Capture the cell that displays the provided text and extract its [X, Y] central coordinate. 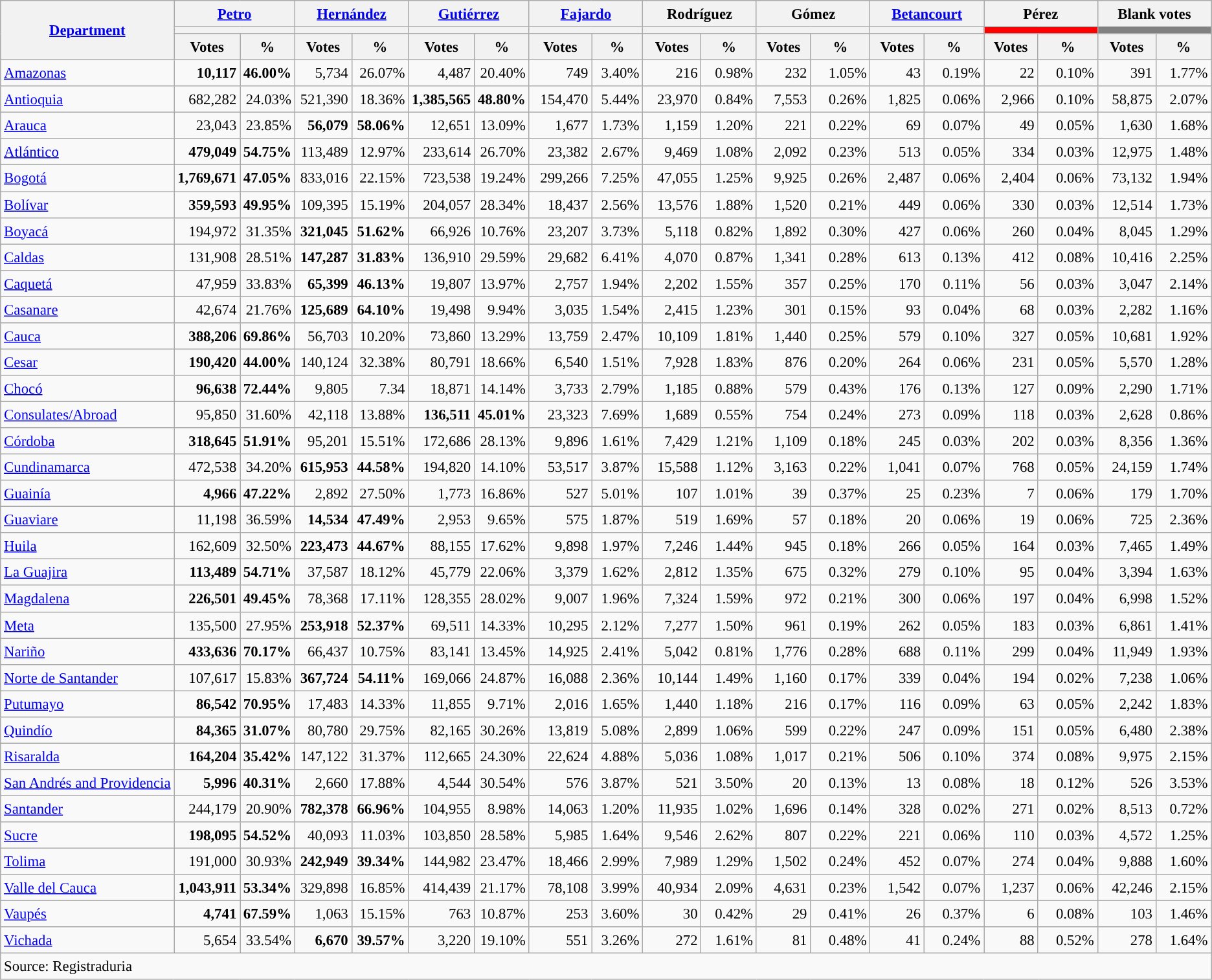
14,925 [560, 651]
72.44% [268, 388]
2.14% [1184, 284]
0.55% [729, 414]
Blank votes [1154, 14]
28.34% [502, 205]
2,812 [672, 572]
15.51% [380, 441]
7,246 [672, 546]
388,206 [207, 337]
23,043 [207, 126]
Caquetá [87, 284]
67.59% [268, 914]
391 [1127, 74]
28.02% [502, 599]
23,207 [560, 230]
144,982 [442, 862]
1,689 [672, 414]
190,420 [207, 362]
599 [783, 730]
1.18% [729, 704]
14,063 [560, 809]
Cauca [87, 337]
24.87% [502, 677]
57 [783, 520]
4,631 [783, 888]
Norte de Santander [87, 677]
69,511 [442, 625]
19,807 [442, 284]
18,437 [560, 205]
53,517 [560, 467]
40,934 [672, 888]
5.08% [618, 730]
374 [1011, 756]
197 [1011, 599]
11,935 [672, 809]
147,122 [323, 756]
4,741 [207, 914]
1,017 [783, 756]
1.97% [618, 546]
1.87% [618, 520]
95,850 [207, 414]
17.62% [502, 546]
58.06% [380, 126]
125,689 [323, 309]
15,588 [672, 467]
32.38% [380, 362]
22,624 [560, 756]
30.26% [502, 730]
7,989 [672, 862]
18,466 [560, 862]
29 [783, 914]
414,439 [442, 888]
1.36% [1184, 441]
23,323 [560, 414]
19,498 [442, 309]
13.09% [502, 126]
47.05% [268, 179]
3.50% [729, 783]
Vaupés [87, 914]
Huila [87, 546]
24,159 [1127, 467]
6,998 [1127, 599]
1.51% [618, 362]
1.44% [729, 546]
39.57% [380, 940]
127 [1011, 388]
172,686 [442, 441]
3,047 [1127, 284]
339 [897, 677]
10,681 [1127, 337]
1,630 [1127, 126]
329,898 [323, 888]
14.10% [502, 467]
2.79% [618, 388]
613 [897, 258]
15.15% [380, 914]
1.23% [729, 309]
Casanare [87, 309]
Risaralda [87, 756]
1.41% [1184, 625]
Meta [87, 625]
19.10% [502, 940]
357 [783, 284]
135,500 [207, 625]
96,638 [207, 388]
278 [1127, 940]
56,703 [323, 337]
0.88% [729, 388]
22.15% [380, 179]
66,926 [442, 230]
1.60% [1184, 862]
1,160 [783, 677]
2,628 [1127, 414]
56 [1011, 284]
169,066 [442, 677]
3,035 [560, 309]
18.36% [380, 100]
14.14% [502, 388]
7,465 [1127, 546]
9,896 [560, 441]
45.01% [502, 414]
1,696 [783, 809]
Hernández [352, 14]
51.91% [268, 441]
39 [783, 493]
0.14% [840, 809]
103 [1127, 914]
9,546 [672, 835]
31.37% [380, 756]
1,677 [560, 126]
5,734 [323, 74]
2,016 [560, 704]
136,910 [442, 258]
272 [672, 940]
204,057 [442, 205]
1,185 [672, 388]
9,805 [323, 388]
433,636 [207, 651]
1.81% [729, 337]
26.70% [502, 151]
1.71% [1184, 388]
299,266 [560, 179]
12,651 [442, 126]
2.41% [618, 651]
0.32% [840, 572]
70.95% [268, 704]
4,487 [442, 74]
6,480 [1127, 730]
472,538 [207, 467]
Fajardo [586, 14]
0.48% [840, 940]
526 [1127, 783]
66,437 [323, 651]
253,918 [323, 625]
9.71% [502, 704]
226,501 [207, 599]
164,204 [207, 756]
24.03% [268, 100]
Guainía [87, 493]
9,975 [1127, 756]
13.88% [380, 414]
9,925 [783, 179]
262 [897, 625]
33.54% [268, 940]
41 [897, 940]
0.81% [729, 651]
7 [1011, 493]
66.96% [380, 809]
0.98% [729, 74]
86,542 [207, 704]
2,757 [560, 284]
723,538 [442, 179]
1.88% [729, 205]
9,888 [1127, 862]
42,674 [207, 309]
93 [897, 309]
64.10% [380, 309]
0.86% [1184, 414]
15.83% [268, 677]
128,355 [442, 599]
194,820 [442, 467]
330 [1011, 205]
39.34% [380, 862]
56,079 [323, 126]
16.86% [502, 493]
271 [1011, 809]
43 [897, 74]
10,117 [207, 74]
21.17% [502, 888]
2,202 [672, 284]
69 [897, 126]
13.45% [502, 651]
54.75% [268, 151]
0.72% [1184, 809]
82,165 [442, 730]
19.24% [502, 179]
10.20% [380, 337]
3.99% [618, 888]
5.44% [618, 100]
12,975 [1127, 151]
273 [897, 414]
576 [560, 783]
2,899 [672, 730]
53.34% [268, 888]
519 [672, 520]
527 [560, 493]
0.43% [840, 388]
La Guajira [87, 572]
1.48% [1184, 151]
3,163 [783, 467]
754 [783, 414]
1.46% [1184, 914]
49.45% [268, 599]
1,773 [442, 493]
73,860 [442, 337]
367,724 [323, 677]
321,045 [323, 230]
300 [897, 599]
131,908 [207, 258]
3,394 [1127, 572]
154,470 [560, 100]
328 [897, 809]
0.41% [840, 914]
1.62% [618, 572]
54.52% [268, 835]
575 [560, 520]
1.70% [1184, 493]
118 [1011, 414]
427 [897, 230]
1,520 [783, 205]
23.47% [502, 862]
164 [1011, 546]
78,108 [560, 888]
25 [897, 493]
513 [897, 151]
10.75% [380, 651]
1.35% [729, 572]
7,553 [783, 100]
1.52% [1184, 599]
52.37% [380, 625]
3.40% [618, 74]
176 [897, 388]
6,861 [1127, 625]
5.01% [618, 493]
162,609 [207, 546]
449 [897, 205]
9.94% [502, 309]
83,141 [442, 651]
Petro [234, 14]
7,277 [672, 625]
46.13% [380, 284]
13.97% [502, 284]
42,118 [323, 414]
506 [897, 756]
80,791 [442, 362]
7.25% [618, 179]
3.26% [618, 940]
1,776 [783, 651]
521,390 [323, 100]
51.62% [380, 230]
202 [1011, 441]
107 [672, 493]
2.99% [618, 862]
63 [1011, 704]
95 [1011, 572]
18.12% [380, 572]
5,985 [560, 835]
4,966 [207, 493]
16,088 [560, 677]
78,368 [323, 599]
12.97% [380, 151]
45,779 [442, 572]
32.50% [268, 546]
1.93% [1184, 651]
675 [783, 572]
33.83% [268, 284]
22 [1011, 74]
2,892 [323, 493]
551 [560, 940]
1.59% [729, 599]
725 [1127, 520]
24.30% [502, 756]
2.56% [618, 205]
763 [442, 914]
245 [897, 441]
Santander [87, 809]
682,282 [207, 100]
54.71% [268, 572]
0.15% [840, 309]
521 [672, 783]
88 [1011, 940]
104,955 [442, 809]
807 [783, 835]
318,645 [207, 441]
2.12% [618, 625]
0.52% [1068, 940]
Source: Registraduria [606, 967]
1.12% [729, 467]
47,055 [672, 179]
4.88% [618, 756]
23,382 [560, 151]
972 [783, 599]
1.68% [1184, 126]
179 [1127, 493]
1,825 [897, 100]
Gutiérrez [469, 14]
37,587 [323, 572]
140,124 [323, 362]
359,593 [207, 205]
13,759 [560, 337]
233,614 [442, 151]
2,242 [1127, 704]
7,928 [672, 362]
12,514 [1127, 205]
17,483 [323, 704]
0.87% [729, 258]
264 [897, 362]
47.49% [380, 520]
0.82% [729, 230]
5,996 [207, 783]
8.98% [502, 809]
Bolívar [87, 205]
7.69% [618, 414]
782,378 [323, 809]
3.73% [618, 230]
10,295 [560, 625]
Gómez [813, 14]
19 [1011, 520]
22.06% [502, 572]
54.11% [380, 677]
Valle del Cauca [87, 888]
5,654 [207, 940]
18 [1011, 783]
2,415 [672, 309]
191,000 [207, 862]
2,092 [783, 151]
223,473 [323, 546]
107,617 [207, 677]
5,118 [672, 230]
7.34 [380, 388]
28.51% [268, 258]
1,237 [1011, 888]
Boyacá [87, 230]
20.90% [268, 809]
253 [560, 914]
40.31% [268, 783]
Consulates/Abroad [87, 414]
7,429 [672, 441]
0.84% [729, 100]
2,404 [1011, 179]
16.85% [380, 888]
28.58% [502, 835]
194,972 [207, 230]
8,513 [1127, 809]
1.74% [1184, 467]
29,682 [560, 258]
110 [1011, 835]
10.76% [502, 230]
260 [1011, 230]
244,179 [207, 809]
136,511 [442, 414]
4,544 [442, 783]
0.20% [840, 362]
11,198 [207, 520]
5,570 [1127, 362]
68 [1011, 309]
327 [1011, 337]
80,780 [323, 730]
65,399 [323, 284]
Atlántico [87, 151]
Tolima [87, 862]
1.50% [729, 625]
151 [1011, 730]
3.60% [618, 914]
26 [897, 914]
34.20% [268, 467]
2,660 [323, 783]
29.59% [502, 258]
1,542 [897, 888]
833,016 [323, 179]
29.75% [380, 730]
10.87% [502, 914]
73,132 [1127, 179]
84,365 [207, 730]
7,238 [1127, 677]
452 [897, 862]
Sucre [87, 835]
274 [1011, 862]
23,970 [672, 100]
112,665 [442, 756]
2,966 [1011, 100]
1.28% [1184, 362]
2.62% [729, 835]
615,953 [323, 467]
3,220 [442, 940]
Arauca [87, 126]
23.85% [268, 126]
30.93% [268, 862]
28.13% [502, 441]
3,379 [560, 572]
9.65% [502, 520]
1,769,671 [207, 179]
266 [897, 546]
116 [897, 704]
2.09% [729, 888]
Rodríguez [700, 14]
198,095 [207, 835]
1,385,565 [442, 100]
749 [560, 74]
9,898 [560, 546]
1,892 [783, 230]
30.54% [502, 783]
11,949 [1127, 651]
1.21% [729, 441]
2.47% [618, 337]
0.42% [729, 914]
San Andrés and Providencia [87, 783]
1,063 [323, 914]
2.67% [618, 151]
1.01% [729, 493]
1.69% [729, 520]
945 [783, 546]
1.96% [618, 599]
2,282 [1127, 309]
170 [897, 284]
1,041 [897, 467]
9,469 [672, 151]
Putumayo [87, 704]
21.76% [268, 309]
1.55% [729, 284]
103,850 [442, 835]
49.95% [268, 205]
1.05% [840, 74]
183 [1011, 625]
768 [1011, 467]
27.95% [268, 625]
18,871 [442, 388]
31.35% [268, 230]
3.53% [1184, 783]
15.19% [380, 205]
2,487 [897, 179]
26.07% [380, 74]
31.60% [268, 414]
876 [783, 362]
1.77% [1184, 74]
13.29% [502, 337]
1.92% [1184, 337]
95,201 [323, 441]
Amazonas [87, 74]
1,502 [783, 862]
109,395 [323, 205]
2,290 [1127, 388]
27.50% [380, 493]
47.22% [268, 493]
4,572 [1127, 835]
44.67% [380, 546]
11.03% [380, 835]
Bogotá [87, 179]
Nariño [87, 651]
4,070 [672, 258]
31.07% [268, 730]
10,416 [1127, 258]
70.17% [268, 651]
1,109 [783, 441]
42,246 [1127, 888]
Pérez [1041, 14]
Caldas [87, 258]
412 [1011, 258]
231 [1011, 362]
Guaviare [87, 520]
961 [783, 625]
Betancourt [927, 14]
81 [783, 940]
479,049 [207, 151]
334 [1011, 151]
40,093 [323, 835]
13 [897, 783]
1.02% [729, 809]
18.66% [502, 362]
47,959 [207, 284]
6,540 [560, 362]
0.12% [1068, 783]
49 [1011, 126]
0.30% [840, 230]
46.00% [268, 74]
2.25% [1184, 258]
31.83% [380, 258]
299 [1011, 651]
6,670 [323, 940]
2.38% [1184, 730]
6 [1011, 914]
36.59% [268, 520]
8,045 [1127, 230]
6.41% [618, 258]
7,324 [672, 599]
1,341 [783, 258]
1,043,911 [207, 888]
44.58% [380, 467]
Quindío [87, 730]
5,036 [672, 756]
69.86% [268, 337]
Vichada [87, 940]
194 [1011, 677]
8,356 [1127, 441]
48.80% [502, 100]
13,819 [560, 730]
1.54% [618, 309]
30 [672, 914]
10,144 [672, 677]
1.16% [1184, 309]
1.65% [618, 704]
Cesar [87, 362]
Chocó [87, 388]
147,287 [323, 258]
301 [783, 309]
Magdalena [87, 599]
88,155 [442, 546]
232 [783, 74]
Cundinamarca [87, 467]
10,109 [672, 337]
11,855 [442, 704]
9,007 [560, 599]
5,042 [672, 651]
13,576 [672, 205]
3,733 [560, 388]
242,949 [323, 862]
20.40% [502, 74]
17.11% [380, 599]
688 [897, 651]
247 [897, 730]
Córdoba [87, 441]
2.07% [1184, 100]
2,953 [442, 520]
17.88% [380, 783]
Department [87, 30]
58,875 [1127, 100]
Antioquia [87, 100]
35.42% [268, 756]
44.00% [268, 362]
1.63% [1184, 572]
1,159 [672, 126]
14,534 [323, 520]
279 [897, 572]
